Extract the [x, y] coordinate from the center of the cell holding the provided text.  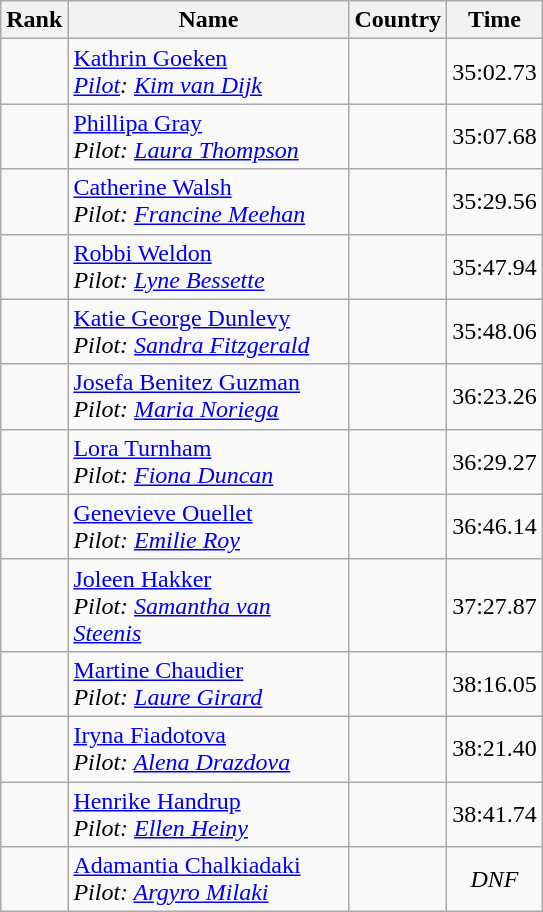
Time [495, 20]
Lora TurnhamPilot: Fiona Duncan [208, 462]
38:41.74 [495, 814]
38:16.05 [495, 684]
Robbi WeldonPilot: Lyne Bessette [208, 266]
Josefa Benitez GuzmanPilot: Maria Noriega [208, 396]
36:46.14 [495, 526]
Phillipa GrayPilot: Laura Thompson [208, 136]
Iryna FiadotovaPilot: Alena Drazdova [208, 748]
35:07.68 [495, 136]
35:02.73 [495, 72]
36:29.27 [495, 462]
DNF [495, 880]
Joleen HakkerPilot: Samantha van Steenis [208, 605]
35:29.56 [495, 202]
35:47.94 [495, 266]
Catherine WalshPilot: Francine Meehan [208, 202]
36:23.26 [495, 396]
Rank [34, 20]
35:48.06 [495, 332]
Name [208, 20]
Kathrin GoekenPilot: Kim van Dijk [208, 72]
Henrike HandrupPilot: Ellen Heiny [208, 814]
Country [398, 20]
Martine ChaudierPilot: Laure Girard [208, 684]
Adamantia ChalkiadakiPilot: Argyro Milaki [208, 880]
37:27.87 [495, 605]
38:21.40 [495, 748]
Katie George DunlevyPilot: Sandra Fitzgerald [208, 332]
Genevieve OuelletPilot: Emilie Roy [208, 526]
